From the cell containing the given text, extract its center point as [x, y] coordinate. 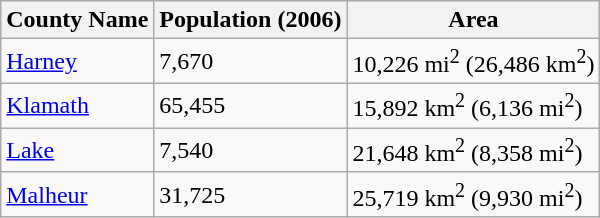
Klamath [78, 106]
31,725 [250, 194]
Harney [78, 62]
Malheur [78, 194]
Population (2006) [250, 20]
County Name [78, 20]
7,670 [250, 62]
Lake [78, 150]
7,540 [250, 150]
25,719 km2 (9,930 mi2) [474, 194]
Area [474, 20]
21,648 km2 (8,358 mi2) [474, 150]
65,455 [250, 106]
15,892 km2 (6,136 mi2) [474, 106]
10,226 mi2 (26,486 km2) [474, 62]
